Extract the [x, y] coordinate from the center of the cell holding the provided text.  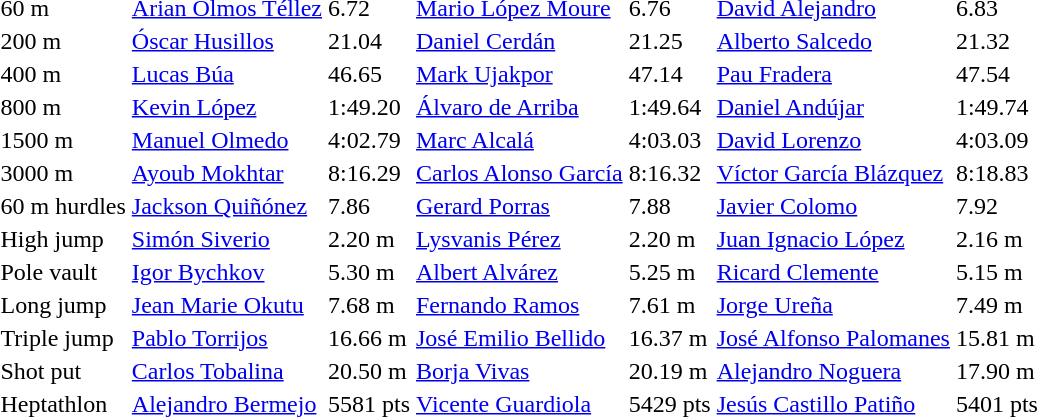
Daniel Andújar [833, 107]
Mark Ujakpor [519, 74]
16.37 m [670, 338]
46.65 [368, 74]
7.61 m [670, 305]
Borja Vivas [519, 371]
Pablo Torrijos [226, 338]
Albert Alvárez [519, 272]
Lucas Búa [226, 74]
Igor Bychkov [226, 272]
Kevin López [226, 107]
8:16.29 [368, 173]
7.88 [670, 206]
7.86 [368, 206]
José Emilio Bellido [519, 338]
1:49.20 [368, 107]
Ricard Clemente [833, 272]
Javier Colomo [833, 206]
21.04 [368, 41]
Daniel Cerdán [519, 41]
Manuel Olmedo [226, 140]
21.25 [670, 41]
Pau Fradera [833, 74]
16.66 m [368, 338]
Jorge Ureña [833, 305]
1:49.64 [670, 107]
Alberto Salcedo [833, 41]
Gerard Porras [519, 206]
David Lorenzo [833, 140]
20.19 m [670, 371]
Óscar Husillos [226, 41]
Marc Alcalá [519, 140]
8:16.32 [670, 173]
4:03.03 [670, 140]
Víctor García Blázquez [833, 173]
5.25 m [670, 272]
4:02.79 [368, 140]
Fernando Ramos [519, 305]
7.68 m [368, 305]
Jean Marie Okutu [226, 305]
José Alfonso Palomanes [833, 338]
Álvaro de Arriba [519, 107]
Jackson Quiñónez [226, 206]
5.30 m [368, 272]
Carlos Tobalina [226, 371]
20.50 m [368, 371]
Alejandro Noguera [833, 371]
Carlos Alonso García [519, 173]
Ayoub Mokhtar [226, 173]
Lysvanis Pérez [519, 239]
Juan Ignacio López [833, 239]
47.14 [670, 74]
Simón Siverio [226, 239]
